Search for the cell housing the specified text and yield its (X, Y) center coordinate. 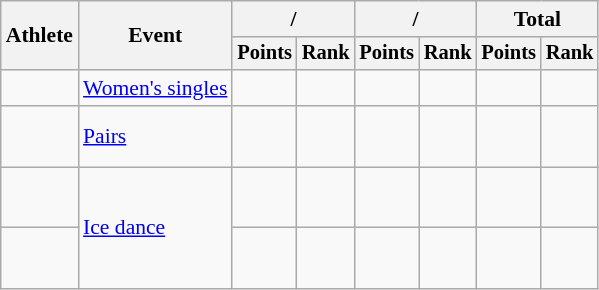
Pairs (155, 136)
Ice dance (155, 228)
Athlete (40, 36)
Women's singles (155, 88)
Event (155, 36)
Total (537, 19)
